Provide the [x, y] coordinate of the cell's center where the given text is located.  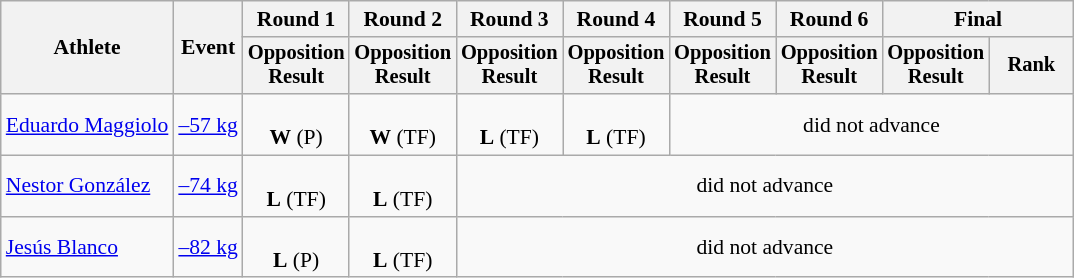
Round 1 [296, 19]
Round 5 [722, 19]
L (P) [296, 248]
Round 4 [616, 19]
Nestor González [88, 186]
Athlete [88, 48]
W (TF) [402, 124]
Event [208, 48]
Jesús Blanco [88, 248]
Rank [1032, 66]
Eduardo Maggiolo [88, 124]
Round 6 [830, 19]
W (P) [296, 124]
–57 kg [208, 124]
Round 2 [402, 19]
Round 3 [510, 19]
Final [978, 19]
–82 kg [208, 248]
–74 kg [208, 186]
